Determine the (X, Y) coordinate at the center of the cell enclosing the given text.  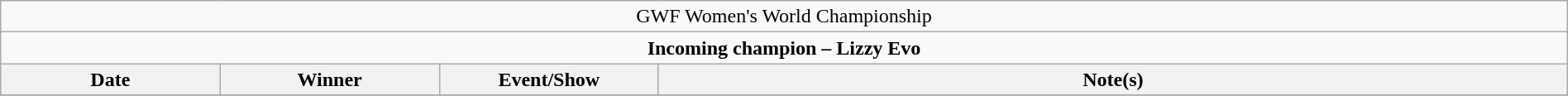
Note(s) (1113, 79)
Winner (329, 79)
GWF Women's World Championship (784, 17)
Event/Show (549, 79)
Date (111, 79)
Incoming champion – Lizzy Evo (784, 48)
